Provide the (X, Y) coordinate of the cell's center where the given text is located.  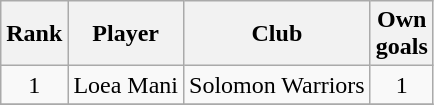
Owngoals (402, 34)
Solomon Warriors (278, 85)
Player (126, 34)
Club (278, 34)
Loea Mani (126, 85)
Rank (34, 34)
